Determine the (X, Y) coordinate at the center of the cell enclosing the given text.  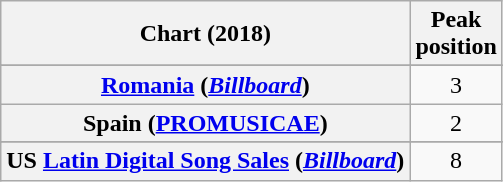
US Latin Digital Song Sales (Billboard) (206, 161)
2 (456, 123)
3 (456, 85)
Peakposition (456, 34)
8 (456, 161)
Romania (Billboard) (206, 85)
Chart (2018) (206, 34)
Spain (PROMUSICAE) (206, 123)
